For the text-containing cell, return its midpoint in (X, Y) coordinate format. 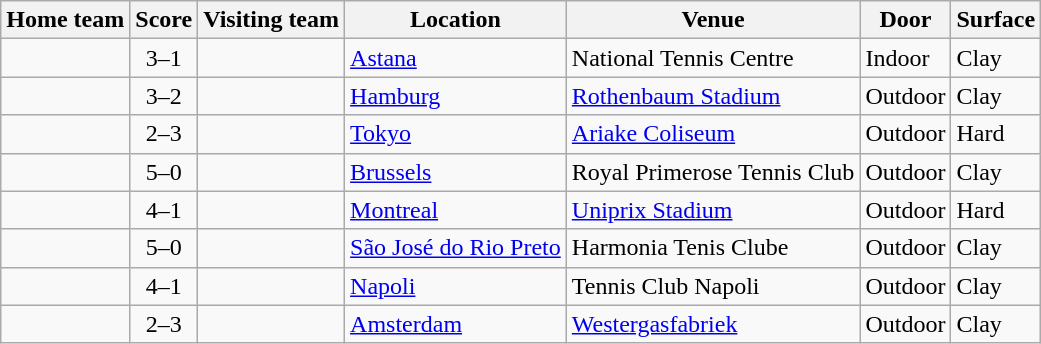
Score (164, 20)
Surface (996, 20)
Westergasfabriek (713, 324)
Napoli (456, 286)
Rothenbaum Stadium (713, 96)
Location (456, 20)
Door (906, 20)
3–2 (164, 96)
Royal Primerose Tennis Club (713, 172)
Tennis Club Napoli (713, 286)
3–1 (164, 58)
São José do Rio Preto (456, 248)
National Tennis Centre (713, 58)
Brussels (456, 172)
Astana (456, 58)
Tokyo (456, 134)
Visiting team (272, 20)
Hamburg (456, 96)
Home team (66, 20)
Harmonia Tenis Clube (713, 248)
Uniprix Stadium (713, 210)
Montreal (456, 210)
Ariake Coliseum (713, 134)
Indoor (906, 58)
Venue (713, 20)
Amsterdam (456, 324)
